Return the (x, y) coordinate for the center point of the cell that contains the specified text.  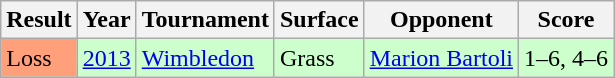
Loss (39, 58)
Result (39, 20)
Year (106, 20)
Tournament (205, 20)
Grass (319, 58)
Score (566, 20)
Opponent (441, 20)
2013 (106, 58)
Marion Bartoli (441, 58)
Surface (319, 20)
1–6, 4–6 (566, 58)
Wimbledon (205, 58)
